Scan for the cell matching the given text and deliver its (X, Y) coordinate at center. 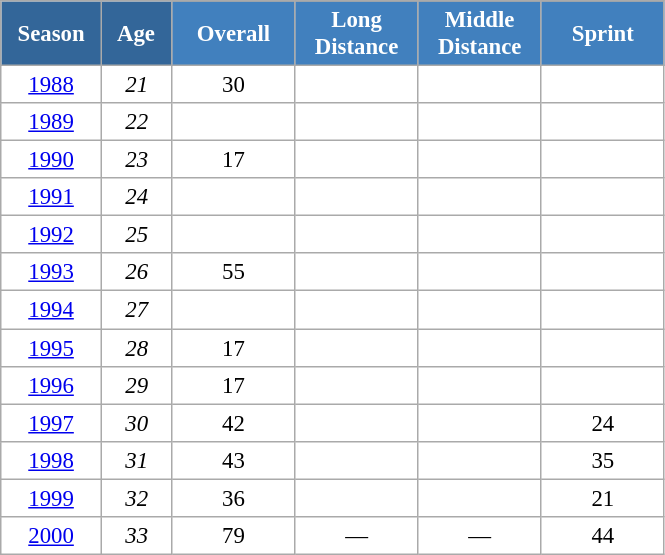
35 (602, 460)
55 (234, 273)
Age (136, 34)
2000 (52, 536)
28 (136, 348)
1996 (52, 385)
Sprint (602, 34)
23 (136, 160)
1993 (52, 273)
27 (136, 310)
1995 (52, 348)
1997 (52, 423)
Overall (234, 34)
22 (136, 122)
1999 (52, 498)
25 (136, 235)
Long Distance (356, 34)
1989 (52, 122)
Middle Distance (480, 34)
1998 (52, 460)
1992 (52, 235)
36 (234, 498)
26 (136, 273)
Season (52, 34)
79 (234, 536)
31 (136, 460)
33 (136, 536)
29 (136, 385)
43 (234, 460)
1990 (52, 160)
32 (136, 498)
44 (602, 536)
42 (234, 423)
1994 (52, 310)
1988 (52, 85)
1991 (52, 197)
